Detect which cell encompasses the target text, then output its (x, y) center coordinate. 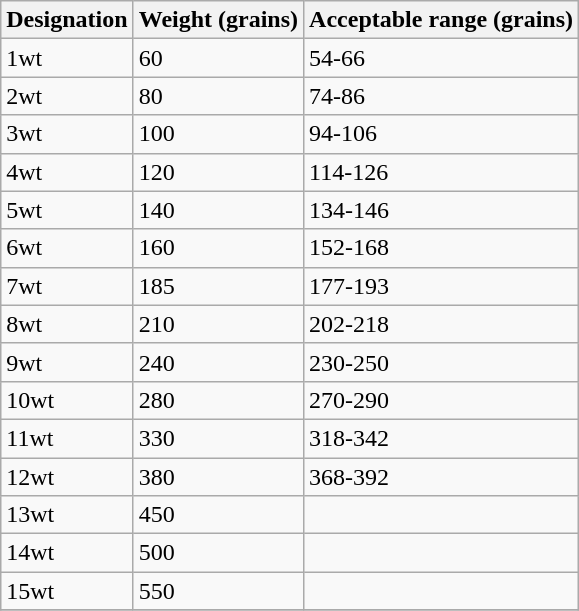
330 (218, 438)
202-218 (442, 324)
368-392 (442, 477)
94-106 (442, 134)
177-193 (442, 286)
210 (218, 324)
280 (218, 400)
152-168 (442, 248)
74-86 (442, 96)
270-290 (442, 400)
450 (218, 515)
12wt (67, 477)
160 (218, 248)
Acceptable range (grains) (442, 20)
114-126 (442, 172)
9wt (67, 362)
8wt (67, 324)
318-342 (442, 438)
14wt (67, 553)
60 (218, 58)
13wt (67, 515)
500 (218, 553)
185 (218, 286)
80 (218, 96)
4wt (67, 172)
3wt (67, 134)
5wt (67, 210)
54-66 (442, 58)
380 (218, 477)
1wt (67, 58)
15wt (67, 591)
6wt (67, 248)
7wt (67, 286)
11wt (67, 438)
230-250 (442, 362)
Weight (grains) (218, 20)
100 (218, 134)
140 (218, 210)
134-146 (442, 210)
550 (218, 591)
240 (218, 362)
2wt (67, 96)
Designation (67, 20)
10wt (67, 400)
120 (218, 172)
